Identify which cell holds the provided text, then report its (X, Y) central coordinate. 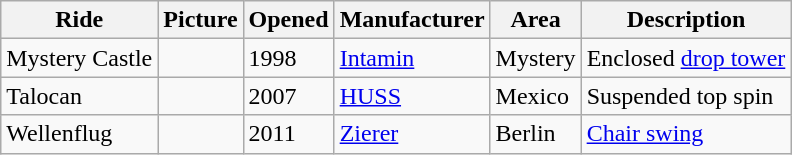
HUSS (412, 96)
Talocan (80, 96)
Area (536, 20)
Berlin (536, 134)
Suspended top spin (686, 96)
2011 (288, 134)
1998 (288, 58)
Enclosed drop tower (686, 58)
Picture (200, 20)
Mystery (536, 58)
Intamin (412, 58)
Chair swing (686, 134)
Mexico (536, 96)
Description (686, 20)
Mystery Castle (80, 58)
Wellenflug (80, 134)
2007 (288, 96)
Manufacturer (412, 20)
Zierer (412, 134)
Ride (80, 20)
Opened (288, 20)
